Search for the cell housing the specified text and yield its (X, Y) center coordinate. 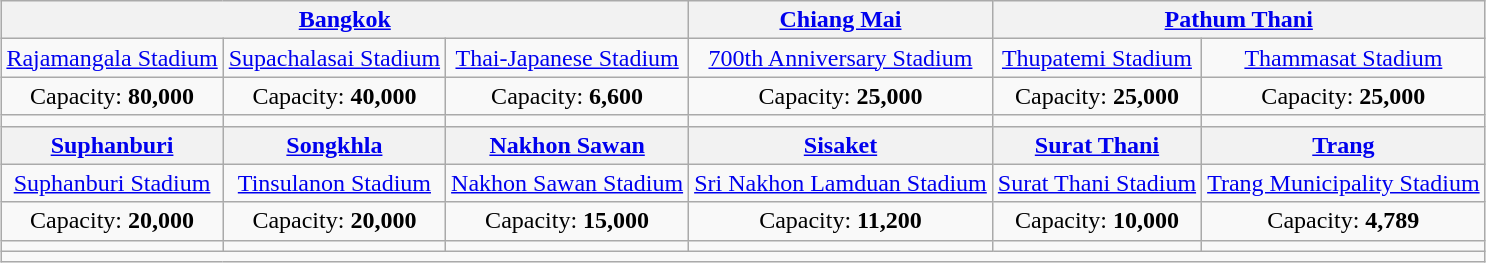
Trang Municipality Stadium (1344, 183)
Capacity: 40,000 (334, 96)
700th Anniversary Stadium (841, 58)
Thupatemi Stadium (1096, 58)
Thai-Japanese Stadium (568, 58)
Bangkok (345, 20)
Capacity: 15,000 (568, 221)
Tinsulanon Stadium (334, 183)
Sisaket (841, 145)
Capacity: 4,789 (1344, 221)
Capacity: 10,000 (1096, 221)
Songkhla (334, 145)
Surat Thani (1096, 145)
Nakhon Sawan Stadium (568, 183)
Sri Nakhon Lamduan Stadium (841, 183)
Trang (1344, 145)
Pathum Thani (1238, 20)
Chiang Mai (841, 20)
Capacity: 80,000 (112, 96)
Surat Thani Stadium (1096, 183)
Thammasat Stadium (1344, 58)
Capacity: 6,600 (568, 96)
Suphanburi (112, 145)
Nakhon Sawan (568, 145)
Supachalasai Stadium (334, 58)
Rajamangala Stadium (112, 58)
Suphanburi Stadium (112, 183)
Capacity: 11,200 (841, 221)
